Output the [x, y] coordinate of the center of the cell containing the given text.  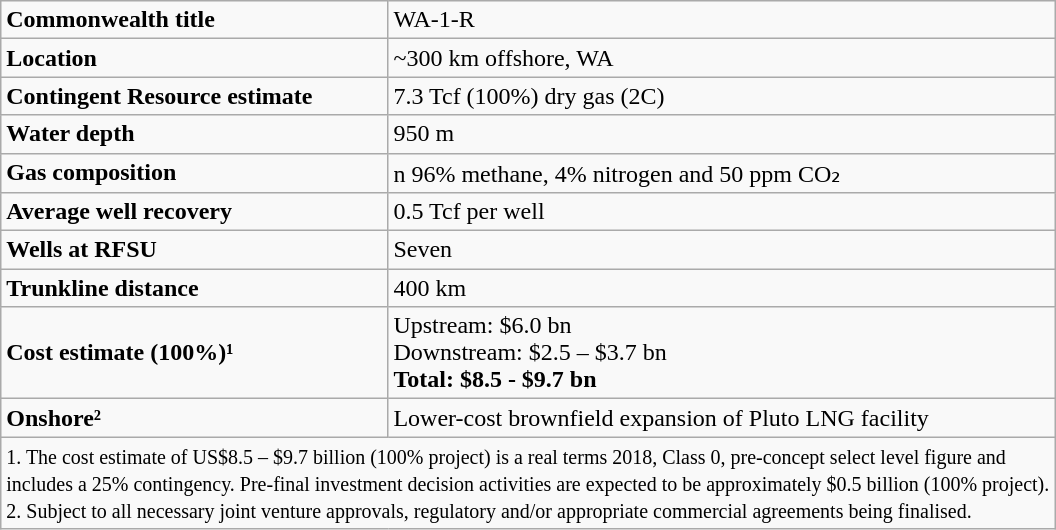
7.3 Tcf (100%) dry gas (2C) [722, 96]
Cost estimate (100%)¹ [194, 353]
Contingent Resource estimate [194, 96]
Commonwealth title [194, 20]
Lower-cost brownfield expansion of Pluto LNG facility [722, 418]
WA-1-R [722, 20]
Trunkline distance [194, 288]
Seven [722, 250]
n 96% methane, 4% nitrogen and 50 ppm CO₂ [722, 173]
Upstream: $6.0 bnDownstream: $2.5 – $3.7 bnTotal: $8.5 - $9.7 bn [722, 353]
Wells at RFSU [194, 250]
~300 km offshore, WA [722, 58]
Location [194, 58]
Average well recovery [194, 212]
950 m [722, 134]
0.5 Tcf per well [722, 212]
400 km [722, 288]
Gas composition [194, 173]
Water depth [194, 134]
Onshore² [194, 418]
